Provide the [X, Y] coordinate of the cell's center where the given text is located.  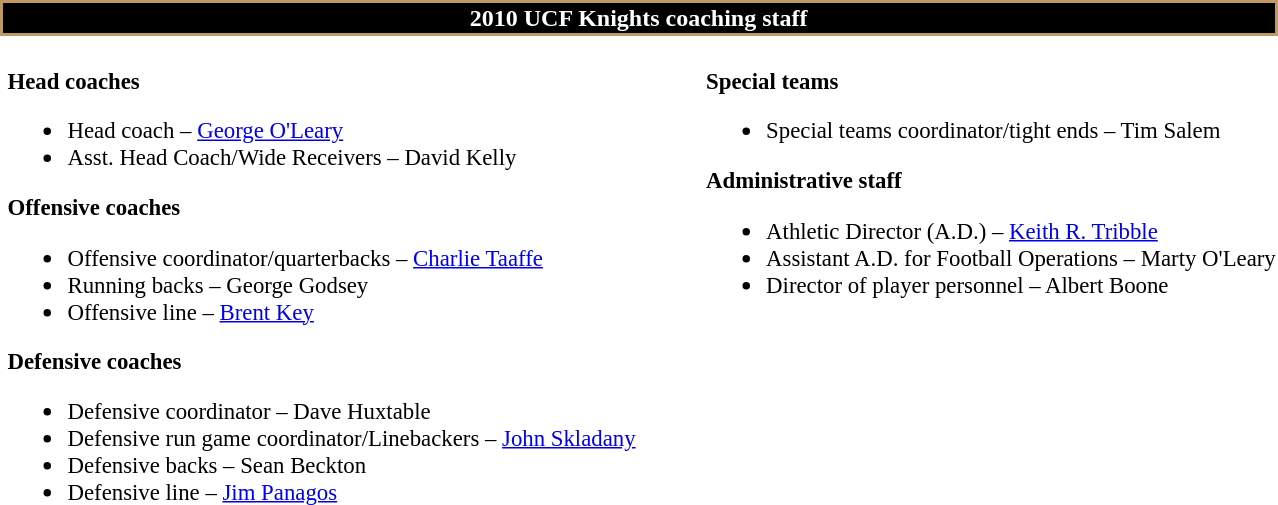
2010 UCF Knights coaching staff [638, 18]
